Output the (X, Y) coordinate of the center of the cell containing the given text.  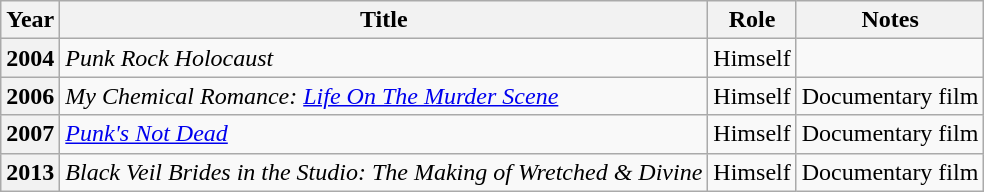
2006 (30, 96)
Punk Rock Holocaust (384, 58)
2004 (30, 58)
Black Veil Brides in the Studio: The Making of Wretched & Divine (384, 172)
2013 (30, 172)
My Chemical Romance: Life On The Murder Scene (384, 96)
Punk's Not Dead (384, 134)
Year (30, 20)
Title (384, 20)
Notes (890, 20)
Role (752, 20)
2007 (30, 134)
